Return the (x, y) coordinate for the center point of the cell that contains the specified text.  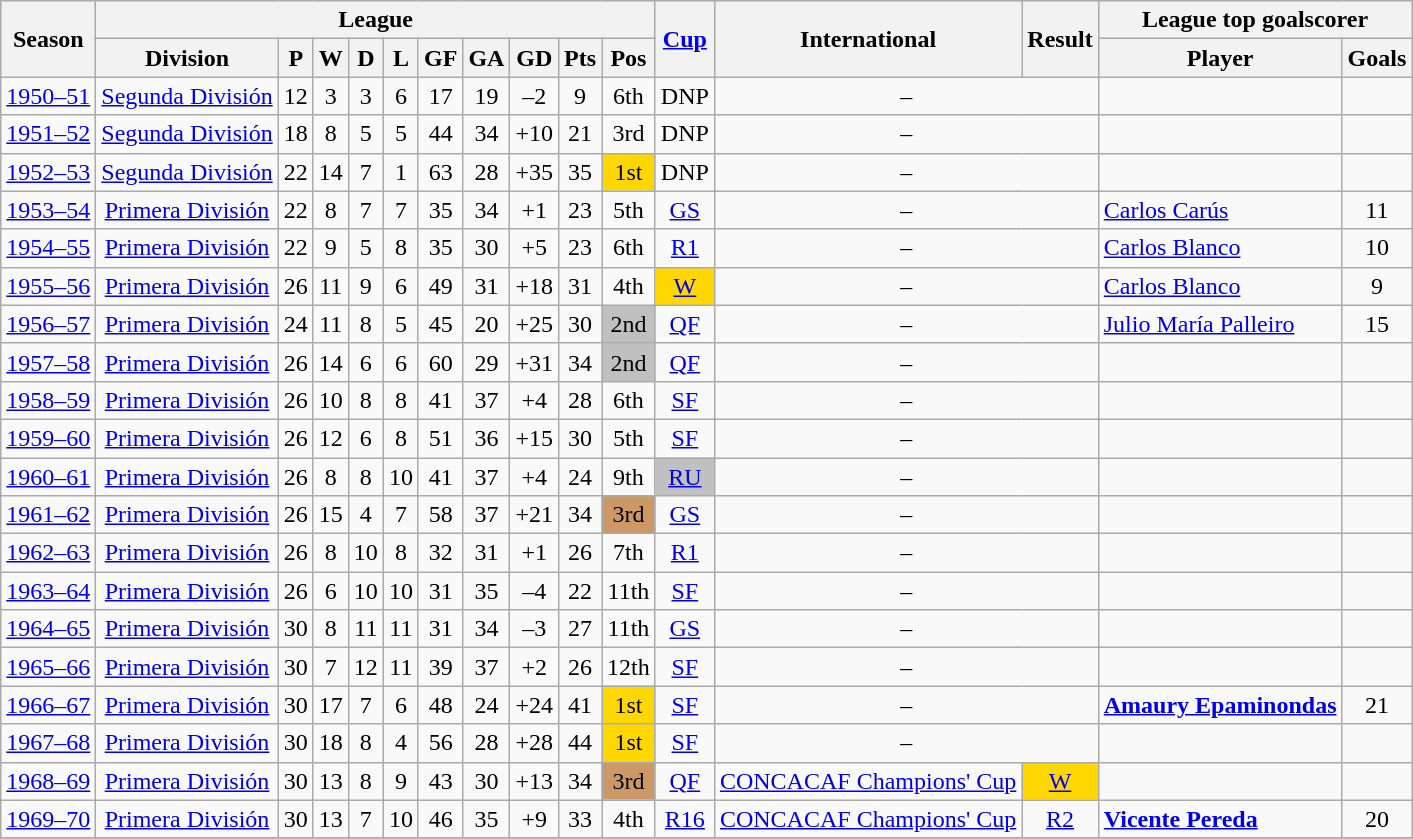
1950–51 (48, 96)
+21 (534, 515)
45 (440, 324)
+10 (534, 134)
Vicente Pereda (1220, 819)
Season (48, 39)
Julio María Palleiro (1220, 324)
1957–58 (48, 362)
+2 (534, 667)
R16 (684, 819)
–4 (534, 591)
GD (534, 58)
League top goalscorer (1255, 20)
+13 (534, 781)
1951–52 (48, 134)
1 (400, 172)
–2 (534, 96)
1968–69 (48, 781)
1965–66 (48, 667)
1961–62 (48, 515)
Pos (629, 58)
L (400, 58)
51 (440, 438)
Carlos Carús (1220, 210)
Division (187, 58)
60 (440, 362)
1964–65 (48, 629)
International (868, 39)
+28 (534, 743)
46 (440, 819)
Goals (1377, 58)
1958–59 (48, 400)
7th (629, 553)
–3 (534, 629)
32 (440, 553)
R2 (1060, 819)
1960–61 (48, 477)
58 (440, 515)
1969–70 (48, 819)
19 (486, 96)
+9 (534, 819)
43 (440, 781)
29 (486, 362)
63 (440, 172)
1956–57 (48, 324)
1966–67 (48, 705)
1967–68 (48, 743)
Pts (580, 58)
P (296, 58)
1959–60 (48, 438)
48 (440, 705)
+18 (534, 286)
+31 (534, 362)
12th (629, 667)
27 (580, 629)
1955–56 (48, 286)
+24 (534, 705)
Cup (684, 39)
GF (440, 58)
33 (580, 819)
39 (440, 667)
1962–63 (48, 553)
Amaury Epaminondas (1220, 705)
1954–55 (48, 248)
1952–53 (48, 172)
+35 (534, 172)
49 (440, 286)
1953–54 (48, 210)
GA (486, 58)
+15 (534, 438)
RU (684, 477)
Player (1220, 58)
+5 (534, 248)
League (376, 20)
9th (629, 477)
Result (1060, 39)
1963–64 (48, 591)
+25 (534, 324)
D (366, 58)
56 (440, 743)
36 (486, 438)
